Output the (X, Y) coordinate of the center of the cell containing the given text.  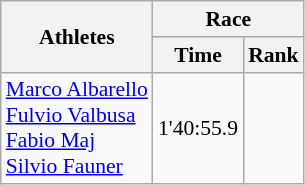
Time (198, 55)
Marco AlbarelloFulvio ValbusaFabio MajSilvio Fauner (77, 128)
Rank (274, 55)
Race (228, 19)
Athletes (77, 36)
1'40:55.9 (198, 128)
